Detect which cell encompasses the target text, then output its [X, Y] center coordinate. 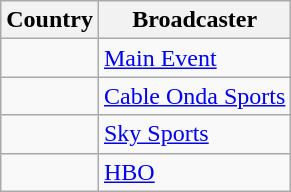
HBO [194, 172]
Country [50, 20]
Sky Sports [194, 134]
Broadcaster [194, 20]
Main Event [194, 58]
Cable Onda Sports [194, 96]
